Provide the [X, Y] coordinate of the cell's center where the given text is located.  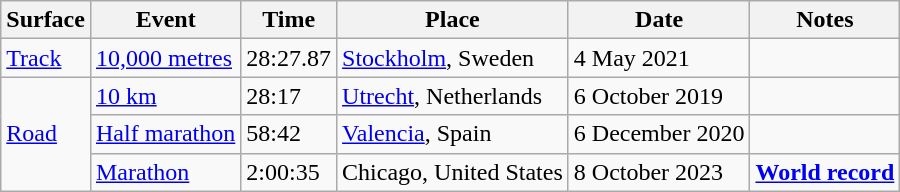
Place [453, 20]
Time [289, 20]
Valencia, Spain [453, 134]
28:27.87 [289, 58]
6 October 2019 [659, 96]
Event [165, 20]
Chicago, United States [453, 172]
Track [46, 58]
Utrecht, Netherlands [453, 96]
Surface [46, 20]
Notes [825, 20]
28:17 [289, 96]
World record [825, 172]
Road [46, 134]
2:00:35 [289, 172]
4 May 2021 [659, 58]
Stockholm, Sweden [453, 58]
Half marathon [165, 134]
58:42 [289, 134]
8 October 2023 [659, 172]
Date [659, 20]
Marathon [165, 172]
10,000 metres [165, 58]
6 December 2020 [659, 134]
10 km [165, 96]
